Provide the (x, y) coordinate of the cell's center where the given text is located.  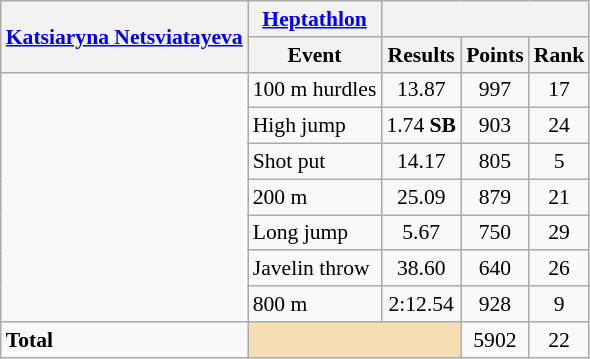
13.87 (421, 90)
17 (560, 90)
Results (421, 55)
38.60 (421, 269)
2:12.54 (421, 304)
750 (495, 233)
24 (560, 126)
997 (495, 90)
200 m (315, 197)
5.67 (421, 233)
928 (495, 304)
805 (495, 162)
9 (560, 304)
Heptathlon (315, 19)
29 (560, 233)
1.74 SB (421, 126)
High jump (315, 126)
25.09 (421, 197)
5902 (495, 340)
14.17 (421, 162)
5 (560, 162)
Katsiaryna Netsviatayeva (124, 36)
Shot put (315, 162)
879 (495, 197)
Event (315, 55)
Javelin throw (315, 269)
Points (495, 55)
640 (495, 269)
Total (124, 340)
Long jump (315, 233)
903 (495, 126)
21 (560, 197)
22 (560, 340)
Rank (560, 55)
26 (560, 269)
800 m (315, 304)
100 m hurdles (315, 90)
